Determine the [x, y] coordinate at the center of the cell enclosing the given text.  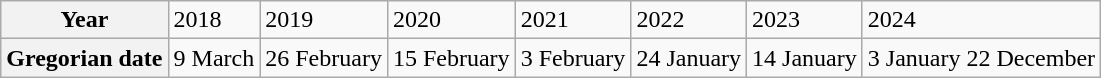
26 February [324, 58]
2019 [324, 20]
3 February [573, 58]
Gregorian date [84, 58]
24 January [689, 58]
2018 [214, 20]
3 January 22 December [981, 58]
Year [84, 20]
2024 [981, 20]
14 January [805, 58]
2021 [573, 20]
2023 [805, 20]
15 February [451, 58]
2020 [451, 20]
9 March [214, 58]
2022 [689, 20]
